Return (X, Y) of the center of cell containing provided text 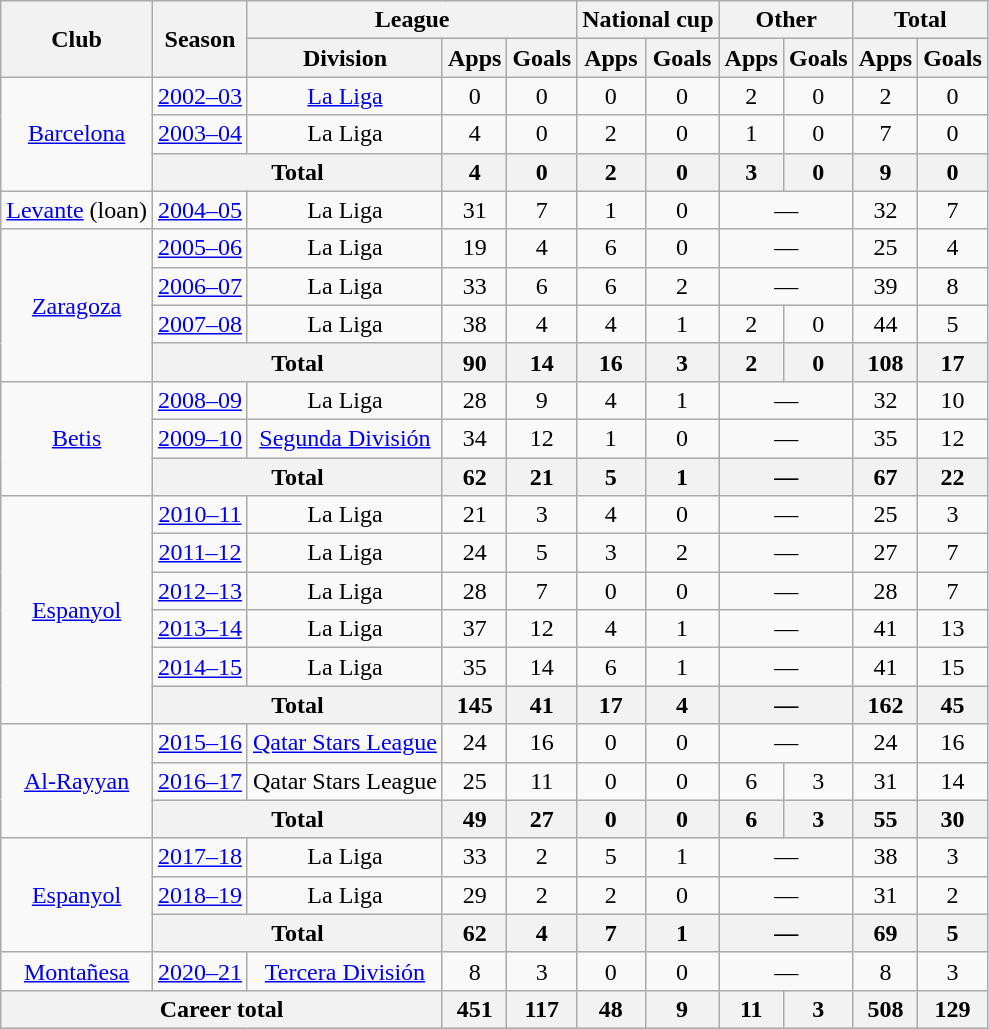
117 (542, 1009)
2004–05 (200, 210)
League (412, 20)
30 (953, 819)
48 (611, 1009)
15 (953, 667)
162 (885, 705)
Tercera División (344, 971)
Barcelona (77, 134)
Career total (222, 1009)
National cup (648, 20)
2011–12 (200, 553)
19 (474, 248)
129 (953, 1009)
44 (885, 324)
2006–07 (200, 286)
13 (953, 629)
39 (885, 286)
2017–18 (200, 857)
451 (474, 1009)
2008–09 (200, 400)
10 (953, 400)
2007–08 (200, 324)
49 (474, 819)
Division (344, 58)
108 (885, 362)
2014–15 (200, 667)
2018–19 (200, 895)
2003–04 (200, 134)
67 (885, 477)
2013–14 (200, 629)
Other (786, 20)
Club (77, 39)
Segunda División (344, 438)
22 (953, 477)
29 (474, 895)
55 (885, 819)
508 (885, 1009)
Al-Rayyan (77, 781)
34 (474, 438)
69 (885, 933)
2005–06 (200, 248)
37 (474, 629)
2016–17 (200, 781)
Levante (loan) (77, 210)
2002–03 (200, 96)
Season (200, 39)
45 (953, 705)
90 (474, 362)
2015–16 (200, 743)
2020–21 (200, 971)
2012–13 (200, 591)
2009–10 (200, 438)
Zaragoza (77, 305)
Betis (77, 438)
Montañesa (77, 971)
2010–11 (200, 515)
145 (474, 705)
